Capture the cell that displays the provided text and extract its [X, Y] central coordinate. 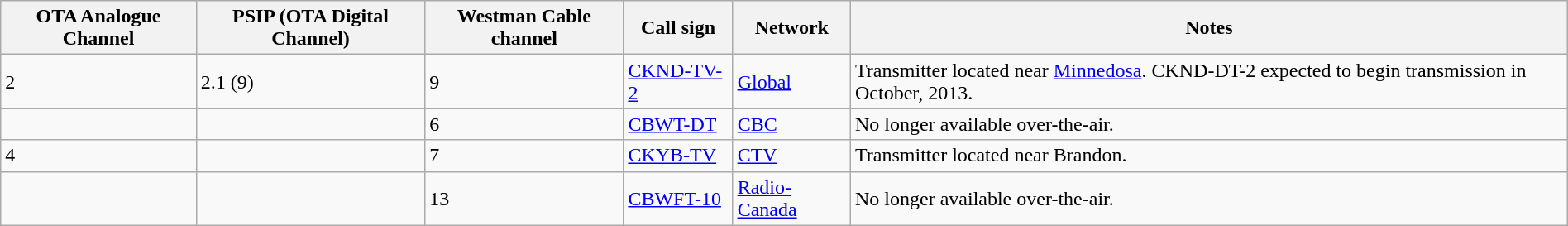
CKND-TV-2 [678, 81]
Transmitter located near Brandon. [1209, 156]
9 [524, 81]
2.1 (9) [310, 81]
6 [524, 124]
CBC [791, 124]
Westman Cable channel [524, 28]
PSIP (OTA Digital Channel) [310, 28]
CTV [791, 156]
CBWT-DT [678, 124]
7 [524, 156]
OTA Analogue Channel [99, 28]
Network [791, 28]
CKYB-TV [678, 156]
Radio-Canada [791, 199]
13 [524, 199]
4 [99, 156]
CBWFT-10 [678, 199]
Notes [1209, 28]
Call sign [678, 28]
2 [99, 81]
Transmitter located near Minnedosa. CKND-DT-2 expected to begin transmission in October, 2013. [1209, 81]
Global [791, 81]
